Return the [X, Y] coordinate for the center point of the cell that contains the specified text.  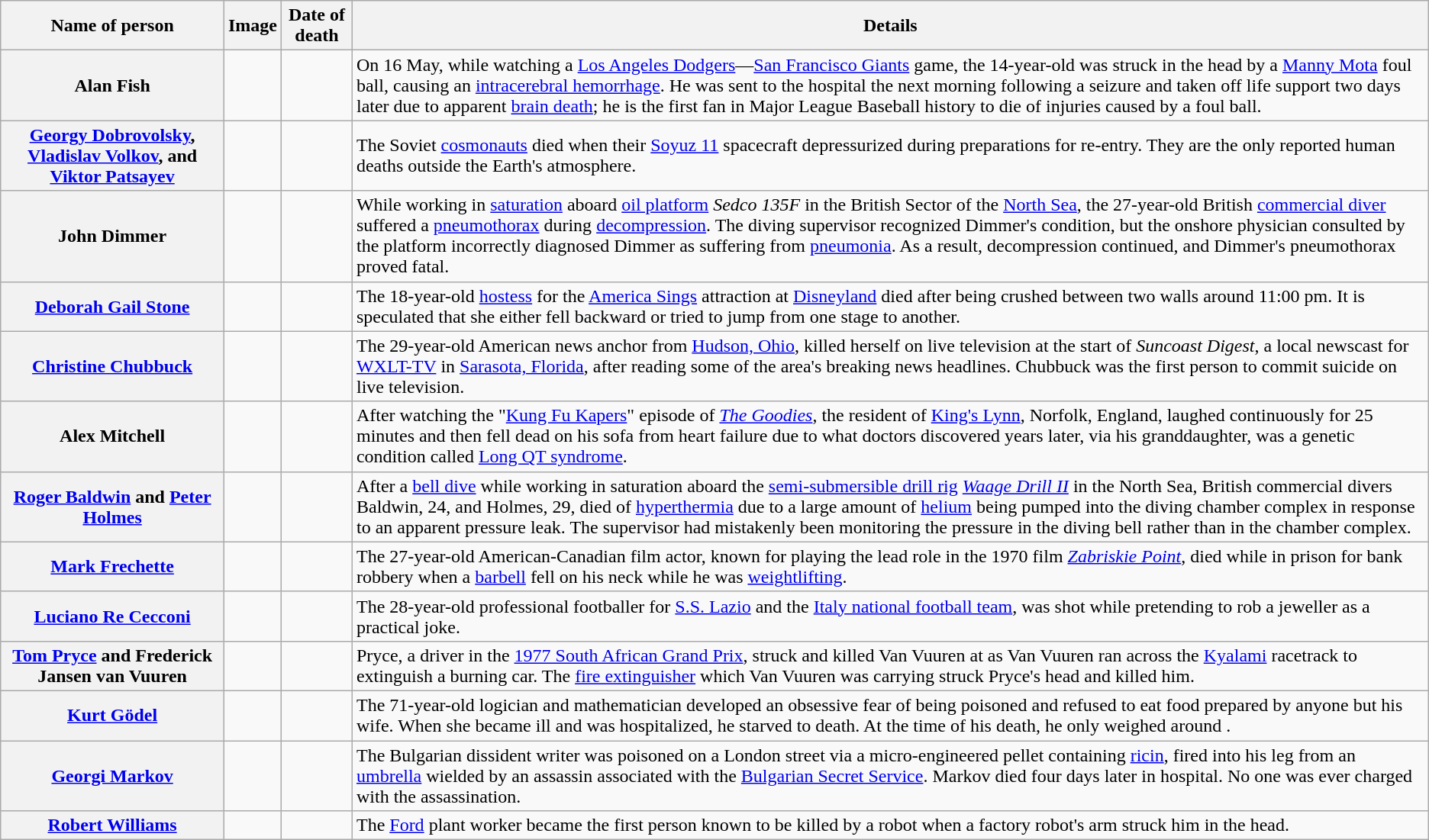
John Dimmer [113, 237]
Date of death [318, 26]
Alex Mitchell [113, 436]
Luciano Re Cecconi [113, 616]
Deborah Gail Stone [113, 307]
Roger Baldwin and Peter Holmes [113, 507]
Robert Williams [113, 826]
Georgy Dobrovolsky, Vladislav Volkov, and Viktor Patsayev [113, 156]
Image [252, 26]
Alan Fish [113, 85]
Tom Pryce and Frederick Jansen van Vuuren [113, 665]
Mark Frechette [113, 566]
Christine Chubbuck [113, 366]
Name of person [113, 26]
Details [890, 26]
The Ford plant worker became the first person known to be killed by a robot when a factory robot's arm struck him in the head. [890, 826]
Kurt Gödel [113, 716]
Georgi Markov [113, 775]
